Detect which cell encompasses the target text, then output its [X, Y] center coordinate. 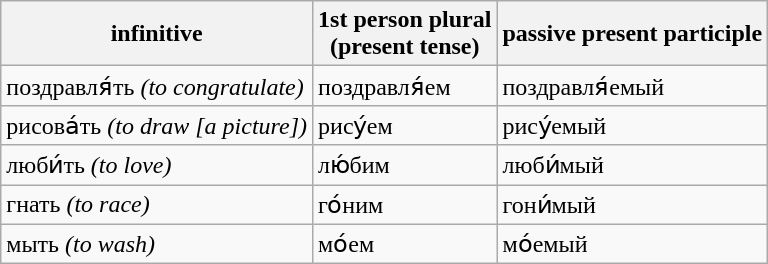
гони́мый [632, 204]
лю́бим [405, 165]
рисова́ть (to draw [a picture]) [157, 125]
passive present participle [632, 34]
рису́емый [632, 125]
мо́ем [405, 244]
гнать (to race) [157, 204]
рису́ем [405, 125]
поздравля́ть (to congratulate) [157, 86]
люби́мый [632, 165]
infinitive [157, 34]
люби́ть (to love) [157, 165]
1st person plural(present tense) [405, 34]
поздравля́ем [405, 86]
поздравля́емый [632, 86]
мо́емый [632, 244]
го́ним [405, 204]
мыть (to wash) [157, 244]
